Find where the given text appears and provide that cell's center as (X, Y) coordinate. 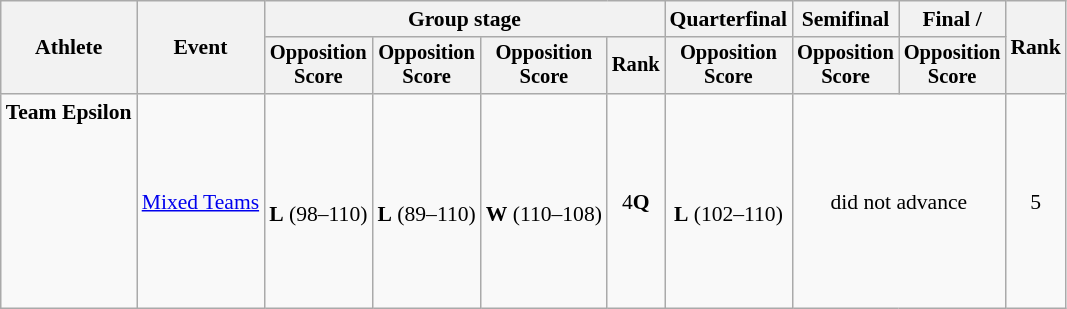
Group stage (464, 19)
Team Epsilon (69, 201)
Final / (952, 19)
L (98–110) (318, 201)
Athlete (69, 48)
Event (201, 48)
did not advance (898, 201)
Semifinal (846, 19)
Quarterfinal (729, 19)
L (102–110) (729, 201)
L (89–110) (426, 201)
Mixed Teams (201, 201)
4Q (636, 201)
5 (1036, 201)
W (110–108) (544, 201)
